For the text-containing cell, return its midpoint in [X, Y] coordinate format. 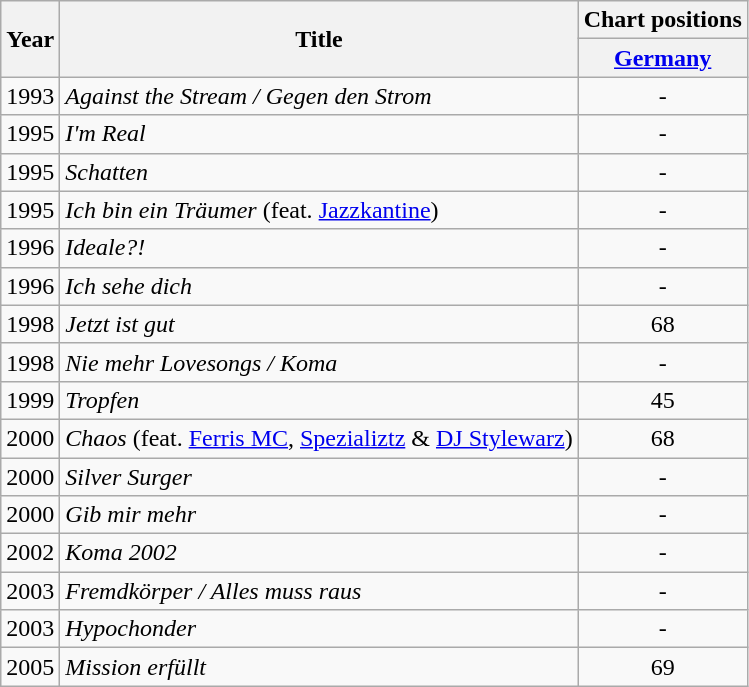
1993 [30, 96]
Ich bin ein Träumer (feat. Jazzkantine) [319, 210]
1999 [30, 400]
45 [662, 400]
Fremdkörper / Alles muss raus [319, 591]
2005 [30, 667]
Nie mehr Lovesongs / Koma [319, 362]
2002 [30, 553]
Jetzt ist gut [319, 324]
Schatten [319, 172]
Chart positions [662, 20]
Year [30, 39]
Koma 2002 [319, 553]
I'm Real [319, 134]
Title [319, 39]
69 [662, 667]
Tropfen [319, 400]
Hypochonder [319, 629]
Ideale?! [319, 248]
Ich sehe dich [319, 286]
Silver Surger [319, 477]
Gib mir mehr [319, 515]
Germany [662, 58]
Against the Stream / Gegen den Strom [319, 96]
Mission erfüllt [319, 667]
Chaos (feat. Ferris MC, Spezializtz & DJ Stylewarz) [319, 438]
